Search for the cell housing the specified text and yield its [X, Y] center coordinate. 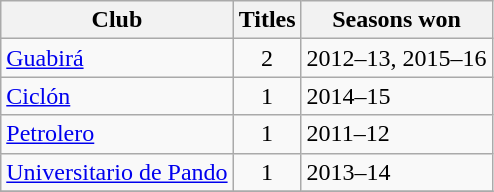
2011–12 [396, 134]
2014–15 [396, 96]
Titles [267, 20]
Ciclón [117, 96]
Seasons won [396, 20]
Guabirá [117, 58]
Universitario de Pando [117, 172]
2012–13, 2015–16 [396, 58]
2013–14 [396, 172]
2 [267, 58]
Club [117, 20]
Petrolero [117, 134]
